Locate the cell with the specified text and output its [X, Y] center coordinate. 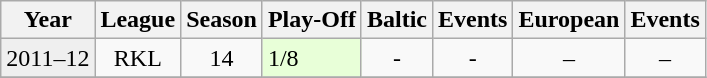
2011–12 [48, 58]
Year [48, 20]
Play-Off [312, 20]
Season [222, 20]
14 [222, 58]
1/8 [312, 58]
European [569, 20]
League [138, 20]
Baltic [396, 20]
RKL [138, 58]
